Scan for the cell matching the given text and deliver its [x, y] coordinate at center. 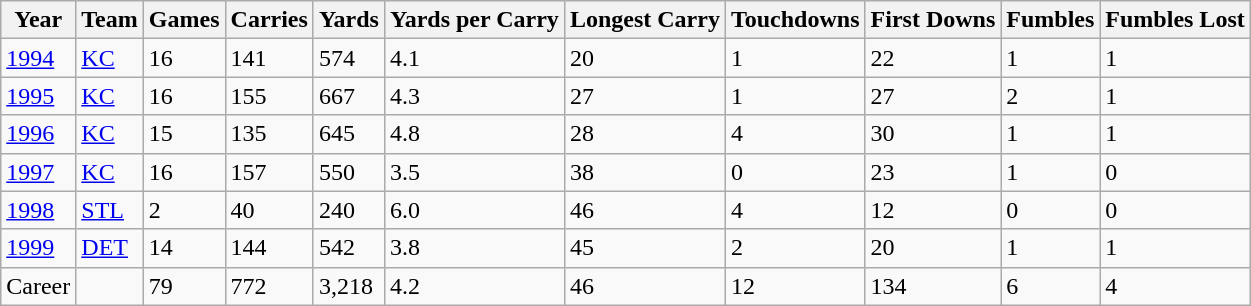
1995 [38, 96]
Yards [348, 20]
645 [348, 134]
574 [348, 58]
1997 [38, 172]
Career [38, 286]
14 [184, 248]
155 [269, 96]
772 [269, 286]
135 [269, 134]
Carries [269, 20]
15 [184, 134]
3.8 [474, 248]
542 [348, 248]
First Downs [933, 20]
4.8 [474, 134]
79 [184, 286]
6 [1050, 286]
38 [644, 172]
3,218 [348, 286]
144 [269, 248]
4.1 [474, 58]
550 [348, 172]
4.2 [474, 286]
141 [269, 58]
DET [110, 248]
1998 [38, 210]
40 [269, 210]
Yards per Carry [474, 20]
240 [348, 210]
28 [644, 134]
45 [644, 248]
30 [933, 134]
Year [38, 20]
1999 [38, 248]
1994 [38, 58]
22 [933, 58]
Fumbles [1050, 20]
4.3 [474, 96]
6.0 [474, 210]
3.5 [474, 172]
STL [110, 210]
23 [933, 172]
157 [269, 172]
667 [348, 96]
Touchdowns [795, 20]
Games [184, 20]
1996 [38, 134]
134 [933, 286]
Team [110, 20]
Fumbles Lost [1175, 20]
Longest Carry [644, 20]
